Find where the given text appears and provide that cell's center as (X, Y) coordinate. 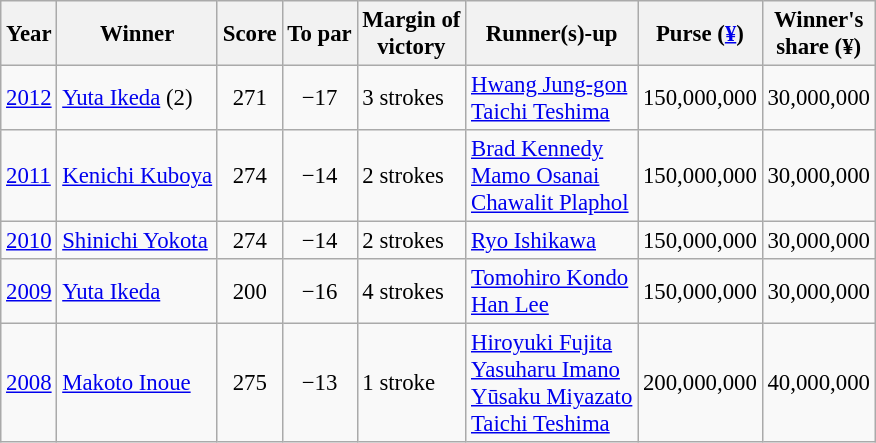
Ryo Ishikawa (552, 241)
Hwang Jung-gon Taichi Teshima (552, 98)
1 stroke (412, 384)
Winner'sshare (¥) (818, 34)
200 (250, 292)
Winner (138, 34)
271 (250, 98)
Tomohiro Kondo Han Lee (552, 292)
Year (29, 34)
4 strokes (412, 292)
2008 (29, 384)
−13 (320, 384)
200,000,000 (700, 384)
2010 (29, 241)
2011 (29, 176)
−17 (320, 98)
−16 (320, 292)
275 (250, 384)
Kenichi Kuboya (138, 176)
Makoto Inoue (138, 384)
40,000,000 (818, 384)
Purse (¥) (700, 34)
3 strokes (412, 98)
2012 (29, 98)
Hiroyuki Fujita Yasuharu Imano Yūsaku Miyazato Taichi Teshima (552, 384)
To par (320, 34)
Yuta Ikeda (2) (138, 98)
Score (250, 34)
Shinichi Yokota (138, 241)
Brad Kennedy Mamo Osanai Chawalit Plaphol (552, 176)
Margin ofvictory (412, 34)
Yuta Ikeda (138, 292)
2009 (29, 292)
Runner(s)-up (552, 34)
